Pinpoint the cell where the given text exists, returning its (x, y) midpoint coordinate. 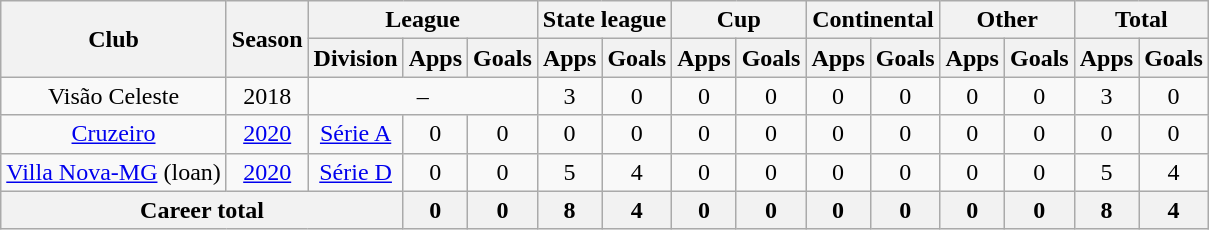
– (422, 96)
Cup (739, 20)
League (422, 20)
Série A (356, 134)
Cruzeiro (114, 134)
Visão Celeste (114, 96)
Division (356, 58)
2018 (267, 96)
Total (1141, 20)
Other (1007, 20)
Continental (873, 20)
Villa Nova-MG (loan) (114, 172)
State league (604, 20)
Season (267, 39)
Career total (202, 210)
Club (114, 39)
Série D (356, 172)
